Determine the (x, y) coordinate at the center of the cell enclosing the given text.  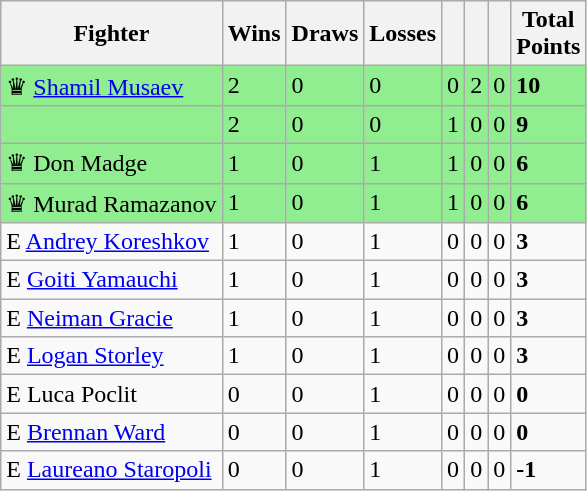
Wins (254, 34)
-1 (548, 470)
♛ Shamil Musaev (112, 86)
E Logan Storley (112, 356)
♛ Murad Ramazanov (112, 203)
E Brennan Ward (112, 432)
E Laureano Staropoli (112, 470)
9 (548, 124)
Losses (403, 34)
♛ Don Madge (112, 163)
E Goiti Yamauchi (112, 280)
Draws (325, 34)
Fighter (112, 34)
10 (548, 86)
E Luca Poclit (112, 394)
E Andrey Koreshkov (112, 242)
E Neiman Gracie (112, 318)
Total Points (548, 34)
